Scan for the cell matching the given text and deliver its [x, y] coordinate at center. 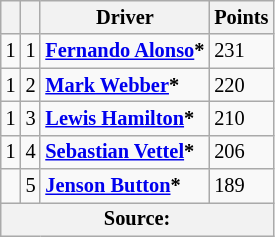
2 [31, 85]
3 [31, 118]
Sebastian Vettel* [124, 152]
Source: [138, 219]
4 [31, 152]
Lewis Hamilton* [124, 118]
231 [241, 51]
189 [241, 186]
Fernando Alonso* [124, 51]
220 [241, 85]
Driver [124, 17]
210 [241, 118]
Points [241, 17]
Jenson Button* [124, 186]
5 [31, 186]
Mark Webber* [124, 85]
206 [241, 152]
